Determine the [x, y] coordinate at the center of the cell enclosing the given text.  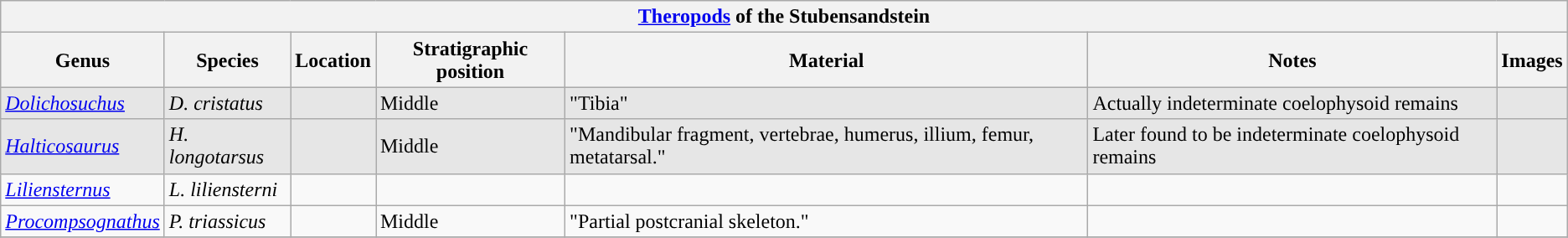
Procompsognathus [83, 221]
P. triassicus [227, 221]
Dolichosuchus [83, 103]
Actually indeterminate coelophysoid remains [1292, 103]
D. cristatus [227, 103]
Liliensternus [83, 189]
L. liliensterni [227, 189]
"Partial postcranial skeleton." [827, 221]
Genus [83, 60]
H. longotarsus [227, 146]
Halticosaurus [83, 146]
Images [1532, 60]
"Tibia" [827, 103]
Material [827, 60]
Notes [1292, 60]
Stratigraphic position [470, 60]
"Mandibular fragment, vertebrae, humerus, illium, femur, metatarsal." [827, 146]
Location [333, 60]
Theropods of the Stubensandstein [784, 17]
Later found to be indeterminate coelophysoid remains [1292, 146]
Species [227, 60]
